Output the (x, y) coordinate of the center of the cell containing the given text.  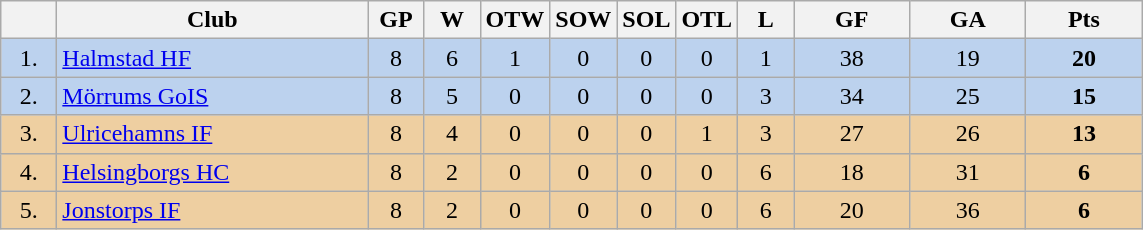
2. (29, 96)
34 (852, 96)
4. (29, 172)
1. (29, 58)
13 (1084, 134)
L (766, 20)
4 (452, 134)
5. (29, 210)
GP (396, 20)
26 (968, 134)
Ulricehamns IF (212, 134)
5 (452, 96)
15 (1084, 96)
SOL (646, 20)
Halmstad HF (212, 58)
GF (852, 20)
SOW (584, 20)
OTL (707, 20)
18 (852, 172)
Club (212, 20)
31 (968, 172)
Mörrums GoIS (212, 96)
27 (852, 134)
Helsingborgs HC (212, 172)
36 (968, 210)
19 (968, 58)
Pts (1084, 20)
38 (852, 58)
25 (968, 96)
OTW (515, 20)
GA (968, 20)
W (452, 20)
3. (29, 134)
Jonstorps IF (212, 210)
